Determine the [x, y] coordinate at the center of the cell enclosing the given text.  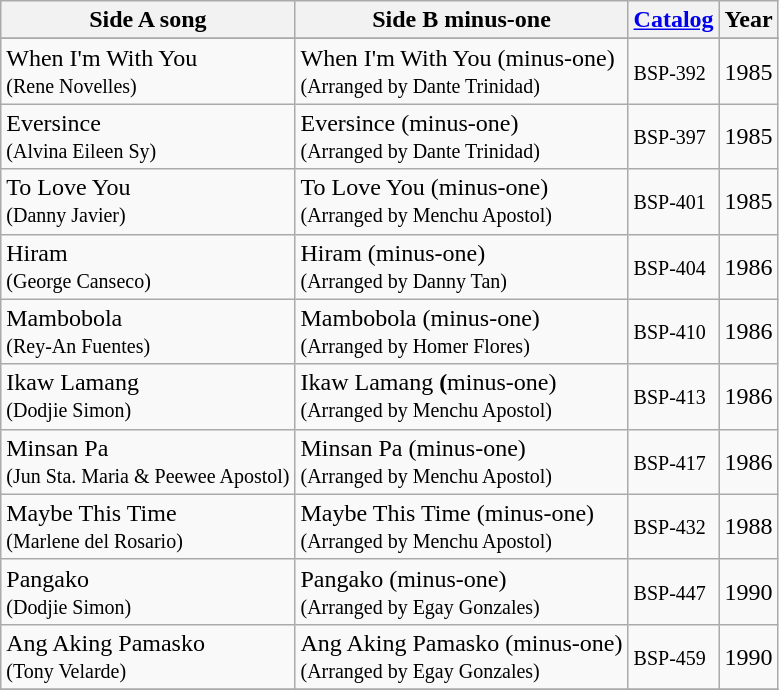
To Love You(Danny Javier) [148, 202]
1988 [748, 526]
BSP-401 [674, 202]
To Love You (minus-one)(Arranged by Menchu Apostol) [462, 202]
BSP-392 [674, 72]
When I'm With You(Rene Novelles) [148, 72]
Minsan Pa(Jun Sta. Maria & Peewee Apostol) [148, 462]
BSP-417 [674, 462]
Side B minus-one [462, 20]
Pangako (minus-one)(Arranged by Egay Gonzales) [462, 592]
Hiram (minus-one)(Arranged by Danny Tan) [462, 266]
BSP-413 [674, 396]
Pangako(Dodjie Simon) [148, 592]
Ikaw Lamang(Dodjie Simon) [148, 396]
Year [748, 20]
Ang Aking Pamasko (minus-one)(Arranged by Egay Gonzales) [462, 656]
Mambobola(Rey-An Fuentes) [148, 332]
Ang Aking Pamasko(Tony Velarde) [148, 656]
When I'm With You (minus-one)(Arranged by Dante Trinidad) [462, 72]
Hiram(George Canseco) [148, 266]
Maybe This Time (minus-one)(Arranged by Menchu Apostol) [462, 526]
Eversince(Alvina Eileen Sy) [148, 136]
Maybe This Time(Marlene del Rosario) [148, 526]
Eversince (minus-one)(Arranged by Dante Trinidad) [462, 136]
BSP-459 [674, 656]
Minsan Pa (minus-one)(Arranged by Menchu Apostol) [462, 462]
Side A song [148, 20]
Ikaw Lamang (minus-one)(Arranged by Menchu Apostol) [462, 396]
Mambobola (minus-one)(Arranged by Homer Flores) [462, 332]
BSP-432 [674, 526]
BSP-397 [674, 136]
BSP-404 [674, 266]
Catalog [674, 20]
BSP-410 [674, 332]
BSP-447 [674, 592]
